Detect which cell encompasses the target text, then output its (x, y) center coordinate. 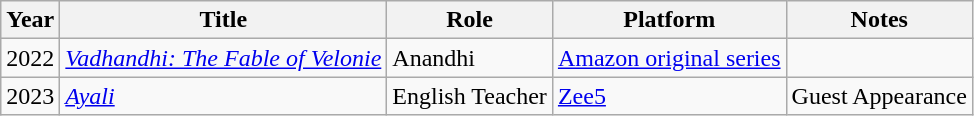
2023 (30, 96)
Notes (879, 20)
Ayali (224, 96)
English Teacher (470, 96)
Vadhandhi: The Fable of Velonie (224, 58)
Amazon original series (669, 58)
2022 (30, 58)
Platform (669, 20)
Guest Appearance (879, 96)
Title (224, 20)
Zee5 (669, 96)
Anandhi (470, 58)
Year (30, 20)
Role (470, 20)
